Determine the (X, Y) coordinate at the center of the cell enclosing the given text.  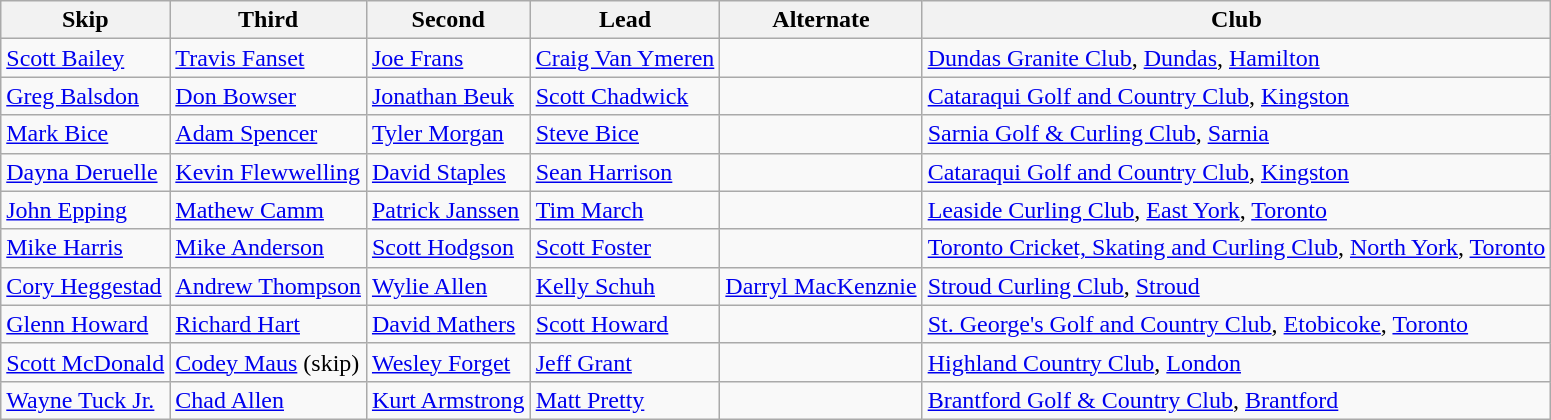
Scott Hodgson (448, 248)
Scott Bailey (86, 58)
Codey Maus (skip) (268, 362)
Adam Spencer (268, 134)
Steve Bice (625, 134)
Wesley Forget (448, 362)
Wylie Allen (448, 286)
Lead (625, 20)
Stroud Curling Club, Stroud (1236, 286)
Dundas Granite Club, Dundas, Hamilton (1236, 58)
Club (1236, 20)
Craig Van Ymeren (625, 58)
Mathew Camm (268, 210)
Mark Bice (86, 134)
Jeff Grant (625, 362)
Tim March (625, 210)
Richard Hart (268, 324)
Matt Pretty (625, 400)
Joe Frans (448, 58)
Kurt Armstrong (448, 400)
David Mathers (448, 324)
Third (268, 20)
Alternate (821, 20)
Wayne Tuck Jr. (86, 400)
Patrick Janssen (448, 210)
Skip (86, 20)
Chad Allen (268, 400)
Toronto Cricket, Skating and Curling Club, North York, Toronto (1236, 248)
Mike Harris (86, 248)
Don Bowser (268, 96)
David Staples (448, 172)
Jonathan Beuk (448, 96)
Brantford Golf & Country Club, Brantford (1236, 400)
Sean Harrison (625, 172)
Kevin Flewwelling (268, 172)
Darryl MacKenznie (821, 286)
Mike Anderson (268, 248)
Second (448, 20)
Scott Foster (625, 248)
Greg Balsdon (86, 96)
Travis Fanset (268, 58)
Leaside Curling Club, East York, Toronto (1236, 210)
Glenn Howard (86, 324)
Scott McDonald (86, 362)
St. George's Golf and Country Club, Etobicoke, Toronto (1236, 324)
John Epping (86, 210)
Cory Heggestad (86, 286)
Scott Chadwick (625, 96)
Highland Country Club, London (1236, 362)
Sarnia Golf & Curling Club, Sarnia (1236, 134)
Andrew Thompson (268, 286)
Tyler Morgan (448, 134)
Scott Howard (625, 324)
Kelly Schuh (625, 286)
Dayna Deruelle (86, 172)
